From the cell containing the given text, extract its center point as [X, Y] coordinate. 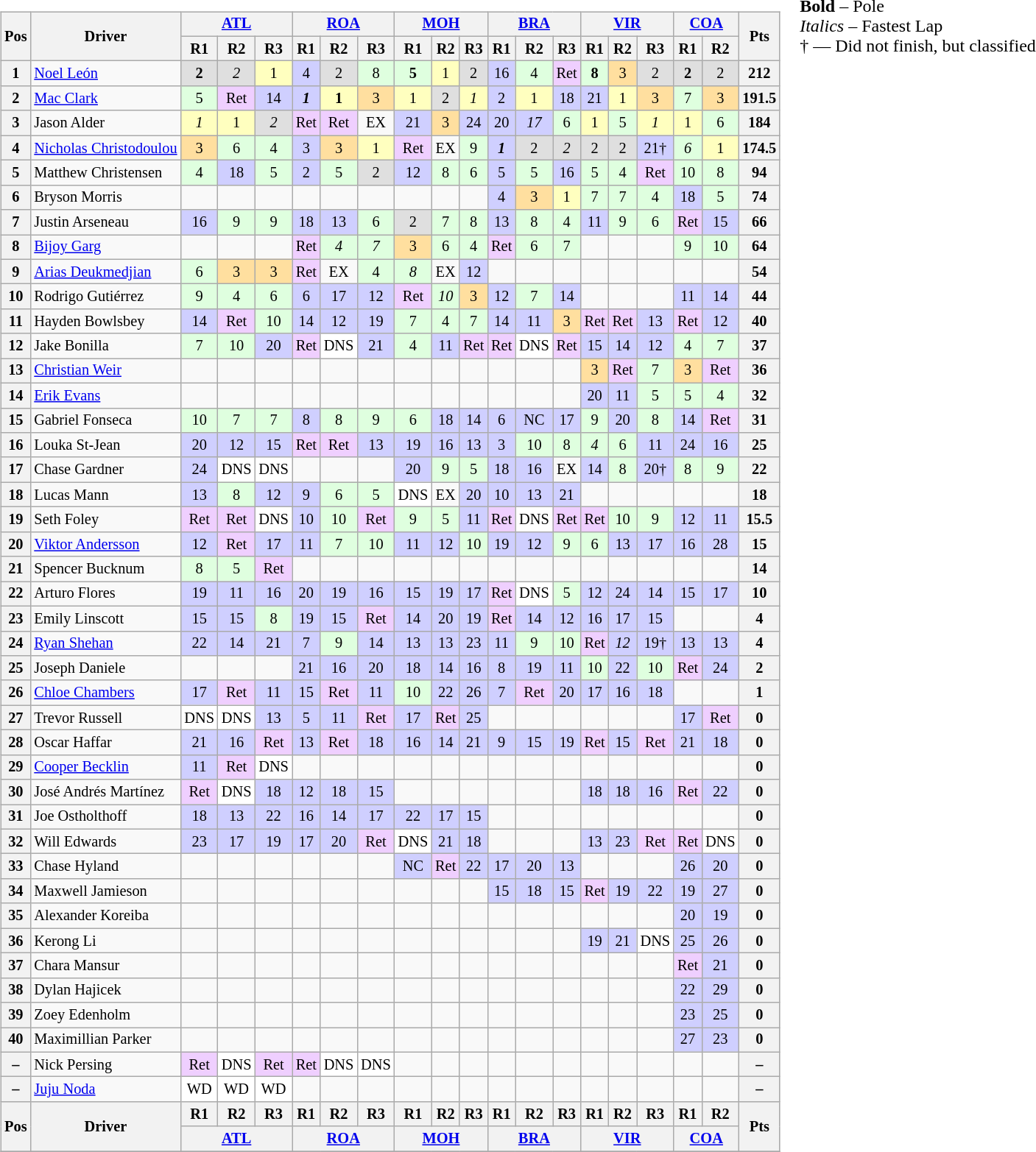
Alexander Koreiba [105, 916]
José Andrés Martínez [105, 792]
Emily Linscott [105, 618]
Zoey Edenholm [105, 1015]
Ryan Shehan [105, 643]
15.5 [760, 520]
Joe Ostholthoff [105, 817]
Arturo Flores [105, 594]
Kerong Li [105, 941]
Christian Weir [105, 371]
19† [655, 643]
Bijoy Garg [105, 247]
Spencer Bucknum [105, 569]
94 [760, 173]
Oscar Haffar [105, 743]
30 [15, 792]
Joseph Daniele [105, 668]
Chara Mansur [105, 966]
Louka St-Jean [105, 445]
Lucas Mann [105, 495]
35 [15, 916]
Noel León [105, 74]
44 [760, 297]
54 [760, 272]
Arias Deukmedjian [105, 272]
Gabriel Fonseca [105, 420]
Matthew Christensen [105, 173]
34 [15, 891]
38 [15, 990]
Nick Persing [105, 1064]
Chase Gardner [105, 470]
Jason Alder [105, 123]
191.5 [760, 99]
64 [760, 247]
20† [655, 470]
Rodrigo Gutiérrez [105, 297]
Maximillian Parker [105, 1040]
Mac Clark [105, 99]
Chase Hyland [105, 866]
66 [760, 222]
33 [15, 866]
21† [655, 148]
Erik Evans [105, 395]
Chloe Chambers [105, 693]
Dylan Hajicek [105, 990]
Maxwell Jamieson [105, 891]
Justin Arseneau [105, 222]
Seth Foley [105, 520]
39 [15, 1015]
212 [760, 74]
Nicholas Christodoulou [105, 148]
174.5 [760, 148]
184 [760, 123]
Hayden Bowlsbey [105, 322]
Bryson Morris [105, 197]
Juju Noda [105, 1089]
74 [760, 197]
Will Edwards [105, 841]
Jake Bonilla [105, 346]
Viktor Andersson [105, 544]
Trevor Russell [105, 718]
Cooper Becklin [105, 767]
